Provide the [X, Y] coordinate of the cell's center where the given text is located.  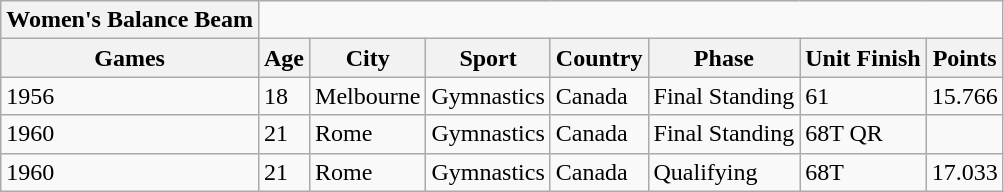
Country [599, 58]
61 [863, 96]
18 [284, 96]
15.766 [964, 96]
17.033 [964, 172]
Qualifying [724, 172]
68T QR [863, 134]
Unit Finish [863, 58]
Phase [724, 58]
1956 [130, 96]
Points [964, 58]
Sport [488, 58]
Women's Balance Beam [130, 20]
Age [284, 58]
68T [863, 172]
Games [130, 58]
City [368, 58]
Melbourne [368, 96]
